Return the (X, Y) coordinate for the center point of the cell that contains the specified text.  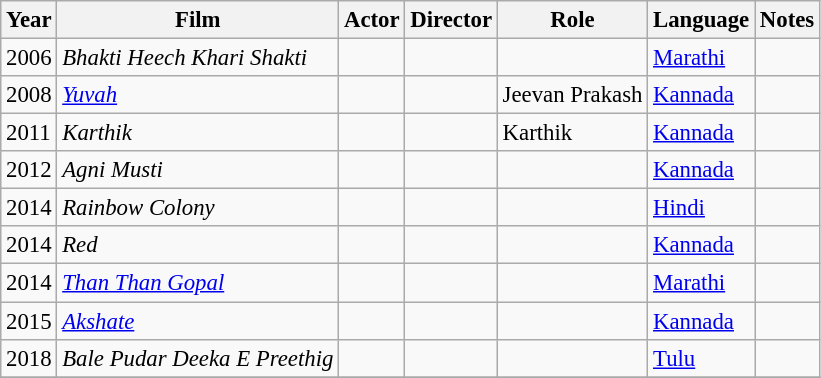
Yuvah (198, 95)
Bale Pudar Deeka E Preethig (198, 358)
Language (702, 20)
Rainbow Colony (198, 208)
2008 (29, 95)
2018 (29, 358)
2006 (29, 58)
2012 (29, 170)
Tulu (702, 358)
Bhakti Heech Khari Shakti (198, 58)
Hindi (702, 208)
Than Than Gopal (198, 283)
2015 (29, 321)
Jeevan Prakash (572, 95)
Notes (788, 20)
Agni Musti (198, 170)
Role (572, 20)
Actor (372, 20)
Year (29, 20)
Akshate (198, 321)
2011 (29, 133)
Director (451, 20)
Red (198, 245)
Film (198, 20)
